Identify which cell holds the provided text, then report its [X, Y] central coordinate. 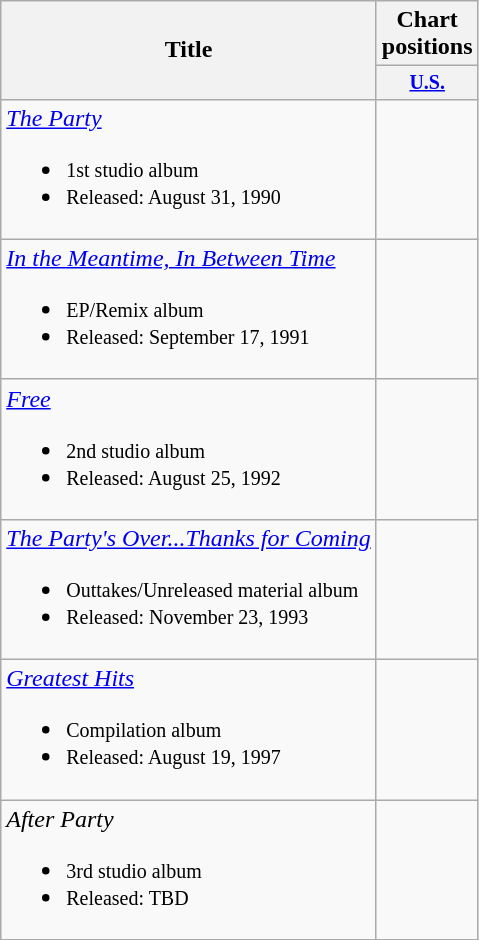
After Party 3rd studio albumReleased: TBD [189, 870]
U.S. [427, 82]
The Party's Over...Thanks for ComingOuttakes/Unreleased material albumReleased: November 23, 1993 [189, 589]
In the Meantime, In Between TimeEP/Remix albumReleased: September 17, 1991 [189, 309]
Free2nd studio albumReleased: August 25, 1992 [189, 449]
Greatest HitsCompilation albumReleased: August 19, 1997 [189, 730]
Chart positions [427, 34]
The Party1st studio albumReleased: August 31, 1990 [189, 169]
Title [189, 50]
